Return the (X, Y) coordinate for the center point of the cell that contains the specified text.  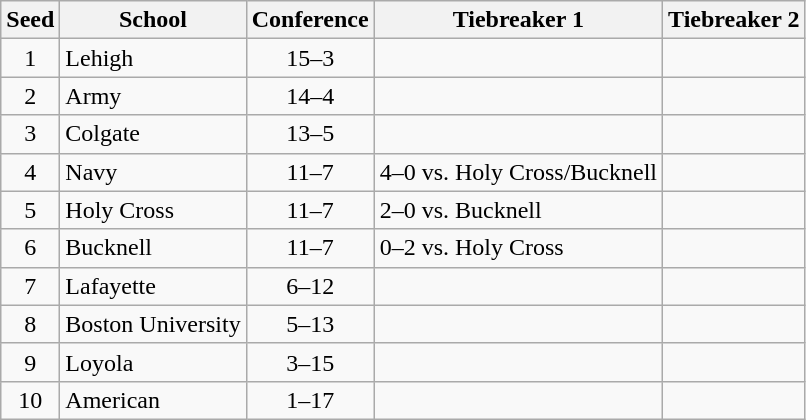
10 (30, 400)
Army (153, 96)
Tiebreaker 1 (518, 20)
Seed (30, 20)
2–0 vs. Bucknell (518, 210)
3 (30, 134)
Boston University (153, 324)
2 (30, 96)
5 (30, 210)
Tiebreaker 2 (734, 20)
School (153, 20)
14–4 (310, 96)
6 (30, 248)
6–12 (310, 286)
0–2 vs. Holy Cross (518, 248)
13–5 (310, 134)
American (153, 400)
4–0 vs. Holy Cross/Bucknell (518, 172)
9 (30, 362)
1–17 (310, 400)
8 (30, 324)
Loyola (153, 362)
Navy (153, 172)
4 (30, 172)
5–13 (310, 324)
Lafayette (153, 286)
7 (30, 286)
Colgate (153, 134)
15–3 (310, 58)
Conference (310, 20)
3–15 (310, 362)
1 (30, 58)
Holy Cross (153, 210)
Bucknell (153, 248)
Lehigh (153, 58)
